Return [x, y] of the center of cell containing provided text 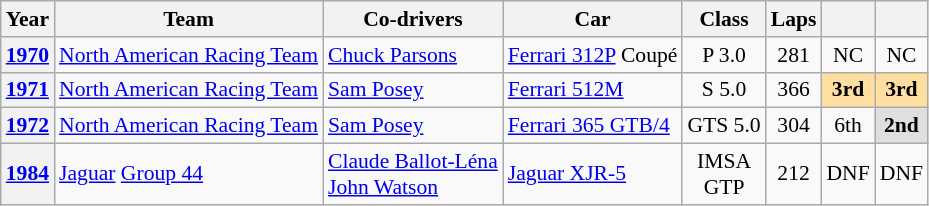
1972 [28, 126]
212 [794, 174]
6th [848, 126]
2nd [902, 126]
Class [724, 19]
Ferrari 312P Coupé [593, 55]
Jaguar XJR-5 [593, 174]
1971 [28, 90]
IMSAGTP [724, 174]
Team [188, 19]
1970 [28, 55]
Laps [794, 19]
281 [794, 55]
Car [593, 19]
Claude Ballot-Léna John Watson [413, 174]
304 [794, 126]
1984 [28, 174]
Jaguar Group 44 [188, 174]
Year [28, 19]
Co-drivers [413, 19]
Ferrari 512M [593, 90]
366 [794, 90]
P 3.0 [724, 55]
Ferrari 365 GTB/4 [593, 126]
S 5.0 [724, 90]
Chuck Parsons [413, 55]
GTS 5.0 [724, 126]
